Locate the cell with the specified text and output its [x, y] center coordinate. 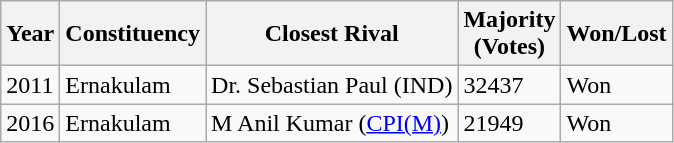
32437 [510, 85]
M Anil Kumar (CPI(M)) [332, 123]
Dr. Sebastian Paul (IND) [332, 85]
Closest Rival [332, 34]
Majority(Votes) [510, 34]
2016 [30, 123]
Won/Lost [616, 34]
Year [30, 34]
2011 [30, 85]
Constituency [133, 34]
21949 [510, 123]
